Find where the given text appears and provide that cell's center as (X, Y) coordinate. 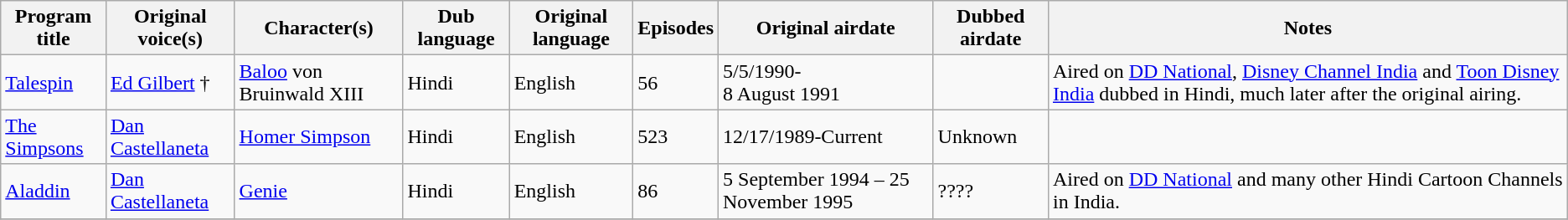
Talespin (54, 82)
The Simpsons (54, 137)
86 (676, 191)
Original language (571, 28)
???? (990, 191)
5/5/1990-8 August 1991 (826, 82)
Program title (54, 28)
Dubbed airdate (990, 28)
Ed Gilbert † (170, 82)
Aired on DD National, Disney Channel India and Toon Disney India dubbed in Hindi, much later after the original airing. (1308, 82)
Aired on DD National and many other Hindi Cartoon Channels in India. (1308, 191)
Dub language (456, 28)
Character(s) (318, 28)
5 September 1994 – 25 November 1995 (826, 191)
Aladdin (54, 191)
56 (676, 82)
Unknown (990, 137)
Notes (1308, 28)
Genie (318, 191)
Baloo von Bruinwald XIII (318, 82)
523 (676, 137)
Homer Simpson (318, 137)
Original airdate (826, 28)
Episodes (676, 28)
12/17/1989-Current (826, 137)
Original voice(s) (170, 28)
